Return the (X, Y) coordinate for the center point of the cell that contains the specified text.  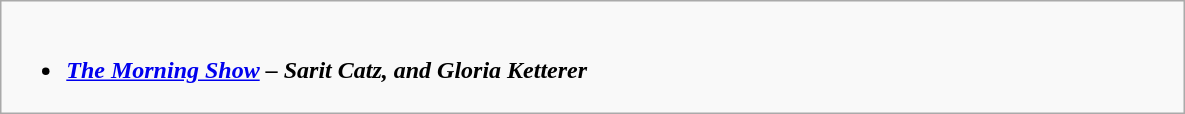
The Morning Show – Sarit Catz, and Gloria Ketterer (593, 58)
